Provide the (X, Y) coordinate of the cell's center where the given text is located.  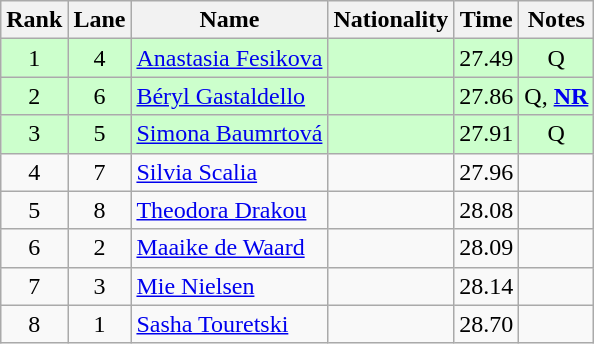
28.70 (486, 324)
28.09 (486, 248)
Anastasia Fesikova (230, 58)
Béryl Gastaldello (230, 96)
28.14 (486, 286)
Theodora Drakou (230, 210)
Q, NR (556, 96)
27.49 (486, 58)
Simona Baumrtová (230, 134)
27.96 (486, 172)
Name (230, 20)
28.08 (486, 210)
Mie Nielsen (230, 286)
Silvia Scalia (230, 172)
Notes (556, 20)
Maaike de Waard (230, 248)
Nationality (391, 20)
Sasha Touretski (230, 324)
Rank (34, 20)
Time (486, 20)
Lane (100, 20)
27.86 (486, 96)
27.91 (486, 134)
